From the cell containing the given text, extract its center point as [X, Y] coordinate. 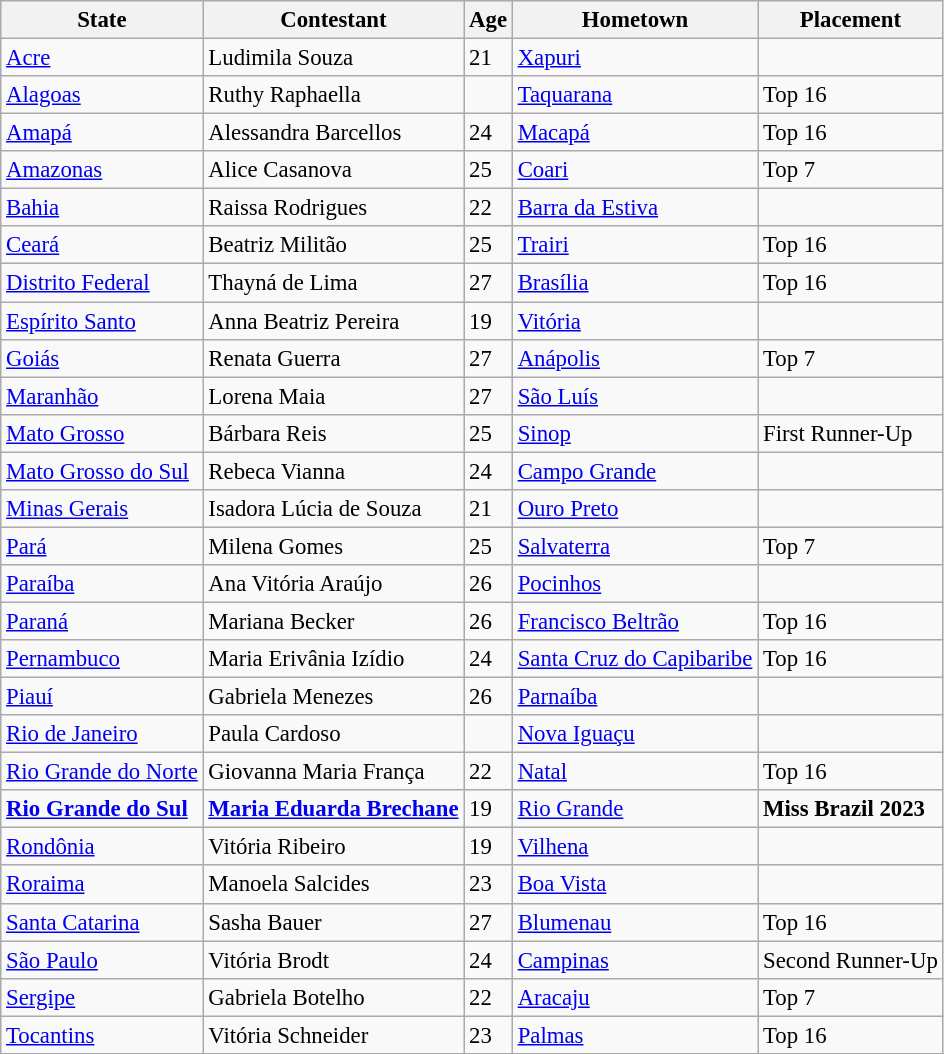
Second Runner-Up [850, 960]
Boa Vista [634, 885]
Barra da Estiva [634, 208]
Mariana Becker [334, 621]
Ana Vitória Araújo [334, 584]
Blumenau [634, 922]
Santa Catarina [102, 922]
Bárbara Reis [334, 433]
Parnaíba [634, 697]
Mato Grosso do Sul [102, 471]
Beatriz Militão [334, 245]
Amapá [102, 133]
Milena Gomes [334, 546]
Pocinhos [634, 584]
Vitória Brodt [334, 960]
Xapuri [634, 58]
Rebeca Vianna [334, 471]
Roraima [102, 885]
Rio de Janeiro [102, 734]
Pará [102, 546]
Goiás [102, 358]
Gabriela Botelho [334, 997]
Minas Gerais [102, 509]
Salvaterra [634, 546]
Maria Erivânia Izídio [334, 659]
Pernambuco [102, 659]
Maranhão [102, 396]
Distrito Federal [102, 283]
Acre [102, 58]
Sinop [634, 433]
São Paulo [102, 960]
Sergipe [102, 997]
Campo Grande [634, 471]
Santa Cruz do Capibaribe [634, 659]
State [102, 20]
Sasha Bauer [334, 922]
Thayná de Lima [334, 283]
Bahia [102, 208]
Placement [850, 20]
Palmas [634, 1035]
Alessandra Barcellos [334, 133]
First Runner-Up [850, 433]
Aracaju [634, 997]
Ludimila Souza [334, 58]
Ouro Preto [634, 509]
Francisco Beltrão [634, 621]
Ceará [102, 245]
Mato Grosso [102, 433]
Hometown [634, 20]
Rondônia [102, 847]
Vitória Schneider [334, 1035]
Trairi [634, 245]
Nova Iguaçu [634, 734]
Age [488, 20]
Piauí [102, 697]
Tocantins [102, 1035]
Vilhena [634, 847]
Anna Beatriz Pereira [334, 321]
Ruthy Raphaella [334, 95]
Taquarana [634, 95]
Paula Cardoso [334, 734]
Contestant [334, 20]
Alice Casanova [334, 170]
Natal [634, 772]
Coari [634, 170]
Renata Guerra [334, 358]
Paraíba [102, 584]
Giovanna Maria França [334, 772]
Paraná [102, 621]
Brasília [634, 283]
Vitória [634, 321]
Lorena Maia [334, 396]
Vitória Ribeiro [334, 847]
Anápolis [634, 358]
Rio Grande [634, 809]
Isadora Lúcia de Souza [334, 509]
Amazonas [102, 170]
Raissa Rodrigues [334, 208]
Espírito Santo [102, 321]
Rio Grande do Norte [102, 772]
Rio Grande do Sul [102, 809]
São Luís [634, 396]
Maria Eduarda Brechane [334, 809]
Alagoas [102, 95]
Manoela Salcides [334, 885]
Miss Brazil 2023 [850, 809]
Gabriela Menezes [334, 697]
Campinas [634, 960]
Macapá [634, 133]
